Scan for the cell matching the given text and deliver its (X, Y) coordinate at center. 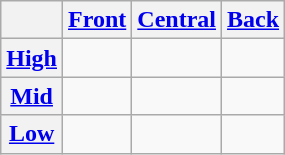
Front (98, 20)
Mid (32, 96)
High (32, 58)
Low (32, 134)
Back (254, 20)
Central (177, 20)
